Locate the cell with the specified text and output its (X, Y) center coordinate. 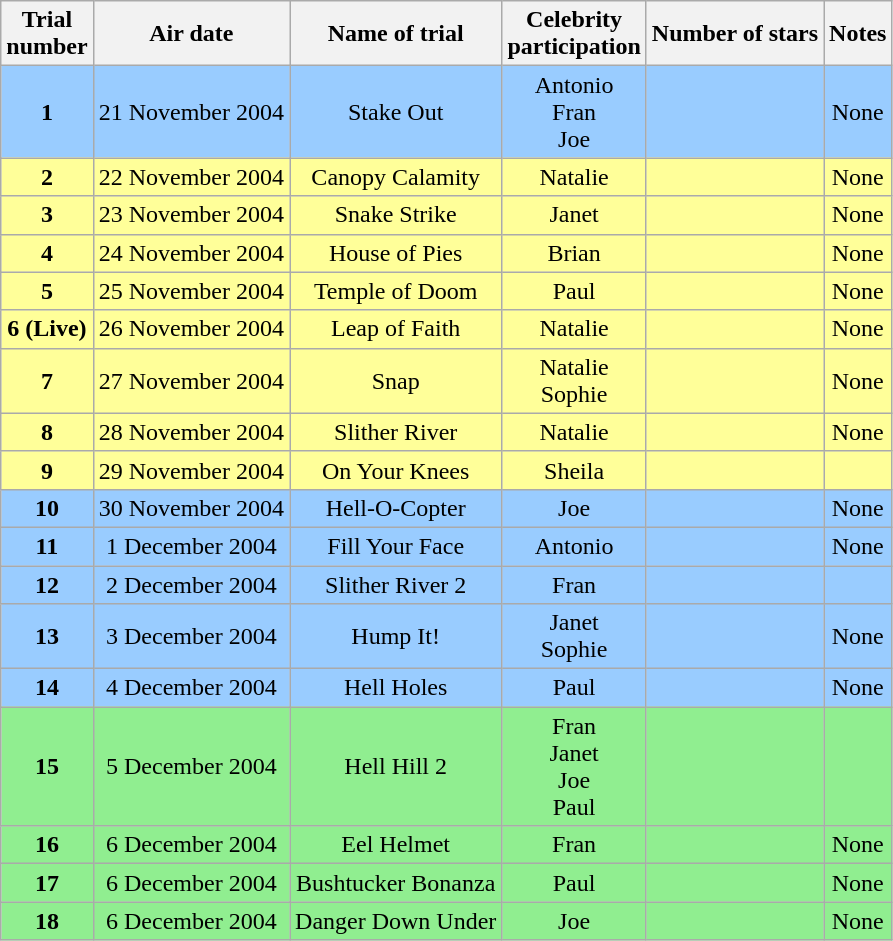
14 (47, 688)
15 (47, 766)
Leap of Faith (396, 329)
8 (47, 432)
Air date (191, 34)
Janet Sophie (574, 636)
Fran Janet Joe Paul (574, 766)
4 (47, 253)
1 (47, 112)
28 November 2004 (191, 432)
Janet (574, 215)
Number of stars (734, 34)
6 (Live) (47, 329)
10 (47, 508)
Canopy Calamity (396, 177)
22 November 2004 (191, 177)
Sheila (574, 470)
3 December 2004 (191, 636)
Hell-O-Copter (396, 508)
16 (47, 845)
Brian (574, 253)
Name of trial (396, 34)
Hump It! (396, 636)
5 (47, 291)
9 (47, 470)
29 November 2004 (191, 470)
Bushtucker Bonanza (396, 883)
Slither River 2 (396, 585)
4 December 2004 (191, 688)
Antonio Fran Joe (574, 112)
Stake Out (396, 112)
Temple of Doom (396, 291)
2 December 2004 (191, 585)
Natalie Sophie (574, 380)
Hell Hill 2 (396, 766)
On Your Knees (396, 470)
24 November 2004 (191, 253)
Eel Helmet (396, 845)
11 (47, 546)
Snake Strike (396, 215)
30 November 2004 (191, 508)
Fill Your Face (396, 546)
Danger Down Under (396, 921)
17 (47, 883)
18 (47, 921)
2 (47, 177)
21 November 2004 (191, 112)
5 December 2004 (191, 766)
27 November 2004 (191, 380)
Hell Holes (396, 688)
House of Pies (396, 253)
26 November 2004 (191, 329)
12 (47, 585)
Slither River (396, 432)
Snap (396, 380)
Celebrityparticipation (574, 34)
13 (47, 636)
23 November 2004 (191, 215)
1 December 2004 (191, 546)
Notes (858, 34)
7 (47, 380)
25 November 2004 (191, 291)
Trialnumber (47, 34)
Antonio (574, 546)
3 (47, 215)
